Detect which cell encompasses the target text, then output its (X, Y) center coordinate. 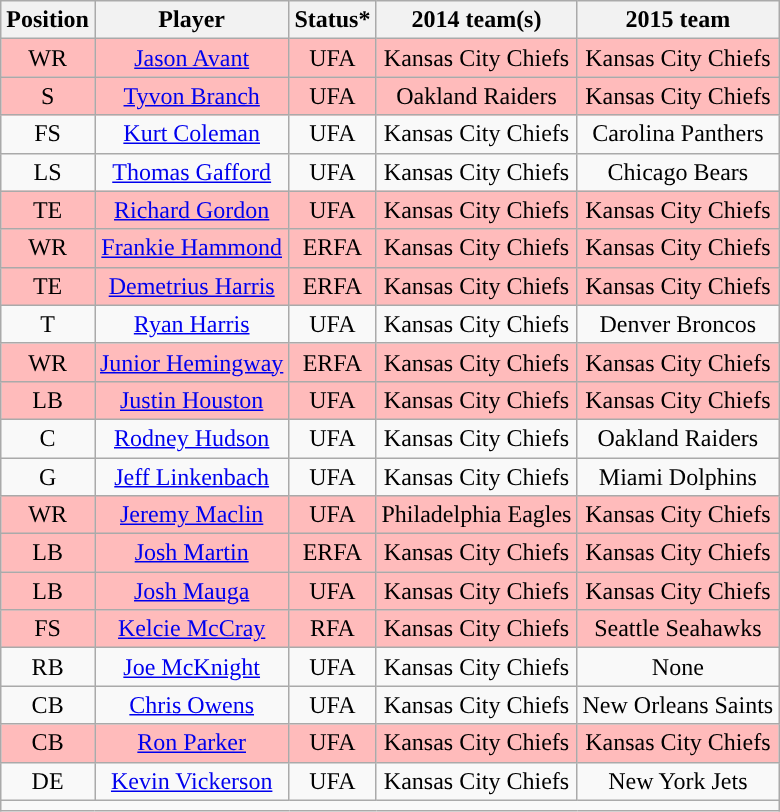
Jeff Linkenbach (191, 477)
New York Jets (678, 781)
Carolina Panthers (678, 134)
Philadelphia Eagles (476, 515)
None (678, 667)
Jeremy Maclin (191, 515)
Josh Mauga (191, 591)
Richard Gordon (191, 210)
Ron Parker (191, 743)
LS (48, 172)
Tyvon Branch (191, 96)
Thomas Gafford (191, 172)
Justin Houston (191, 400)
Chris Owens (191, 705)
Chicago Bears (678, 172)
Kelcie McCray (191, 629)
Kurt Coleman (191, 134)
2015 team (678, 20)
Seattle Seahawks (678, 629)
Frankie Hammond (191, 248)
Miami Dolphins (678, 477)
Denver Broncos (678, 324)
Junior Hemingway (191, 362)
New Orleans Saints (678, 705)
C (48, 438)
Status* (332, 20)
Ryan Harris (191, 324)
S (48, 96)
G (48, 477)
Joe McKnight (191, 667)
Josh Martin (191, 553)
T (48, 324)
Kevin Vickerson (191, 781)
Rodney Hudson (191, 438)
2014 team(s) (476, 20)
Position (48, 20)
RFA (332, 629)
DE (48, 781)
Demetrius Harris (191, 286)
Jason Avant (191, 58)
Player (191, 20)
RB (48, 667)
